Pinpoint the cell where the given text exists, returning its (X, Y) midpoint coordinate. 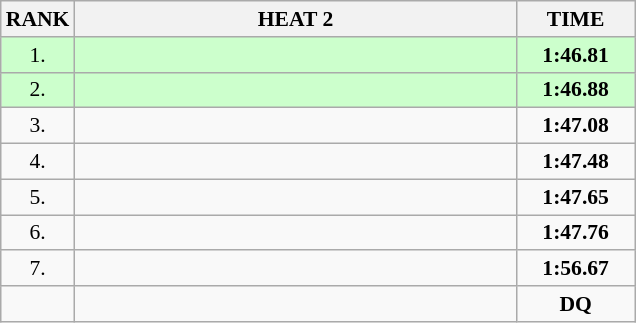
2. (38, 90)
6. (38, 233)
1:47.65 (576, 197)
5. (38, 197)
1. (38, 55)
1:46.81 (576, 55)
1:47.08 (576, 126)
4. (38, 162)
DQ (576, 304)
1:56.67 (576, 269)
1:46.88 (576, 90)
RANK (38, 19)
HEAT 2 (295, 19)
7. (38, 269)
1:47.76 (576, 233)
TIME (576, 19)
3. (38, 126)
1:47.48 (576, 162)
